For the text-containing cell, return its midpoint in (x, y) coordinate format. 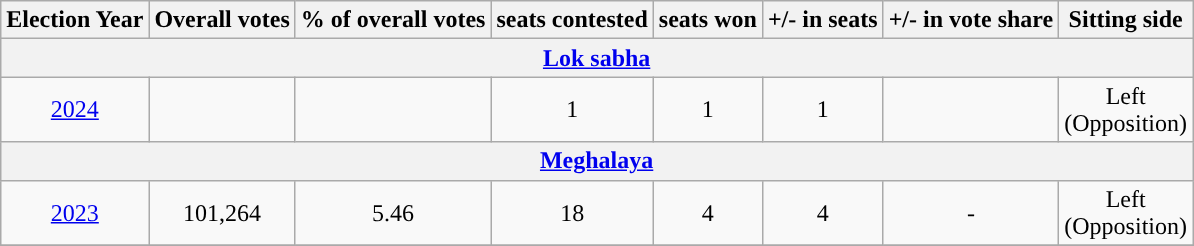
+/- in vote share (971, 20)
Lok sabha (597, 58)
Sitting side (1126, 20)
2024 (75, 110)
2023 (75, 212)
Election Year (75, 20)
101,264 (222, 212)
+/- in seats (822, 20)
18 (572, 212)
seats contested (572, 20)
seats won (708, 20)
% of overall votes (393, 20)
5.46 (393, 212)
Meghalaya (597, 161)
- (971, 212)
Overall votes (222, 20)
